Provide the (x, y) coordinate of the cell's center where the given text is located.  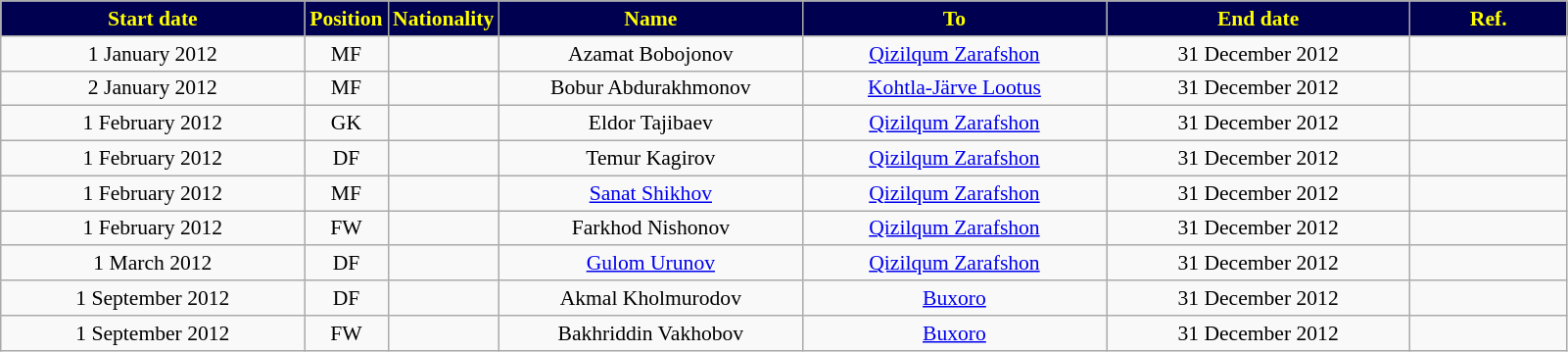
GK (347, 124)
To (954, 19)
Sanat Shikhov (650, 193)
Eldor Tajibaev (650, 124)
Temur Kagirov (650, 159)
Nationality (443, 19)
Position (347, 19)
Start date (153, 19)
1 March 2012 (153, 264)
Farkhod Nishonov (650, 228)
Gulom Urunov (650, 264)
Bobur Abdurakhmonov (650, 88)
Ref. (1489, 19)
1 January 2012 (153, 54)
End date (1259, 19)
2 January 2012 (153, 88)
Name (650, 19)
Akmal Kholmurodov (650, 298)
Azamat Bobojonov (650, 54)
Bakhriddin Vakhobov (650, 333)
Kohtla-Järve Lootus (954, 88)
